Provide the [x, y] coordinate of the cell's center where the given text is located.  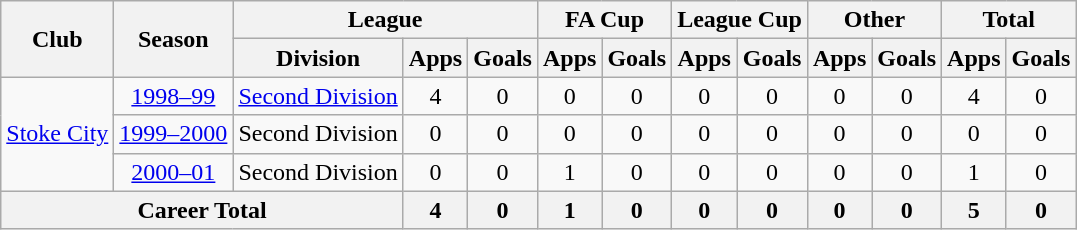
FA Cup [604, 20]
Season [174, 39]
League [386, 20]
Other [874, 20]
Club [58, 39]
1999–2000 [174, 134]
1998–99 [174, 96]
2000–01 [174, 172]
Career Total [202, 210]
Total [1009, 20]
Division [318, 58]
League Cup [740, 20]
Stoke City [58, 134]
5 [974, 210]
